Provide the [X, Y] coordinate of the cell's center where the given text is located.  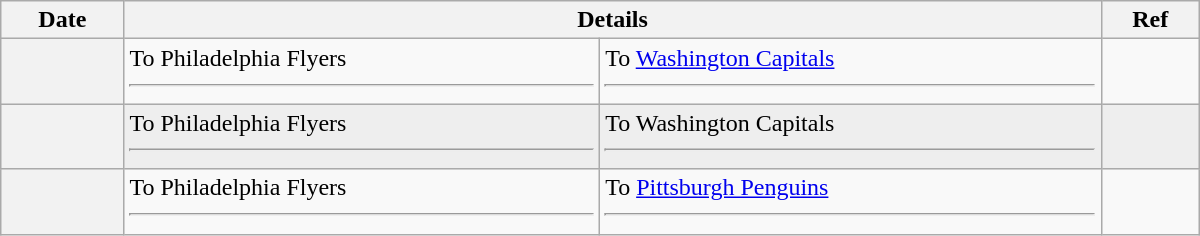
Ref [1150, 20]
Details [612, 20]
To Pittsburgh Penguins [850, 202]
Date [62, 20]
